Find where the given text appears and provide that cell's center as (x, y) coordinate. 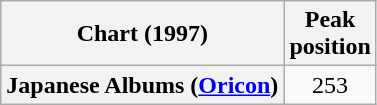
Japanese Albums (Oricon) (142, 85)
Peakposition (330, 34)
Chart (1997) (142, 34)
253 (330, 85)
